Identify which cell holds the provided text, then report its (X, Y) central coordinate. 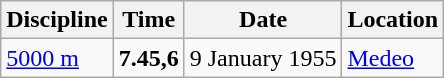
Discipline (57, 20)
Time (148, 20)
5000 m (57, 58)
Medeo (393, 58)
7.45,6 (148, 58)
Location (393, 20)
Date (263, 20)
9 January 1955 (263, 58)
